Identify which cell holds the provided text, then report its (X, Y) central coordinate. 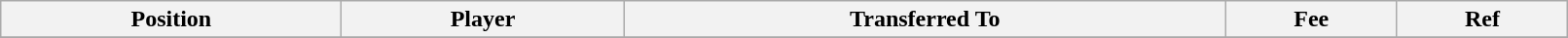
Ref (1482, 19)
Transferred To (925, 19)
Fee (1311, 19)
Player (483, 19)
Position (171, 19)
